Return (X, Y) of the center of cell containing provided text 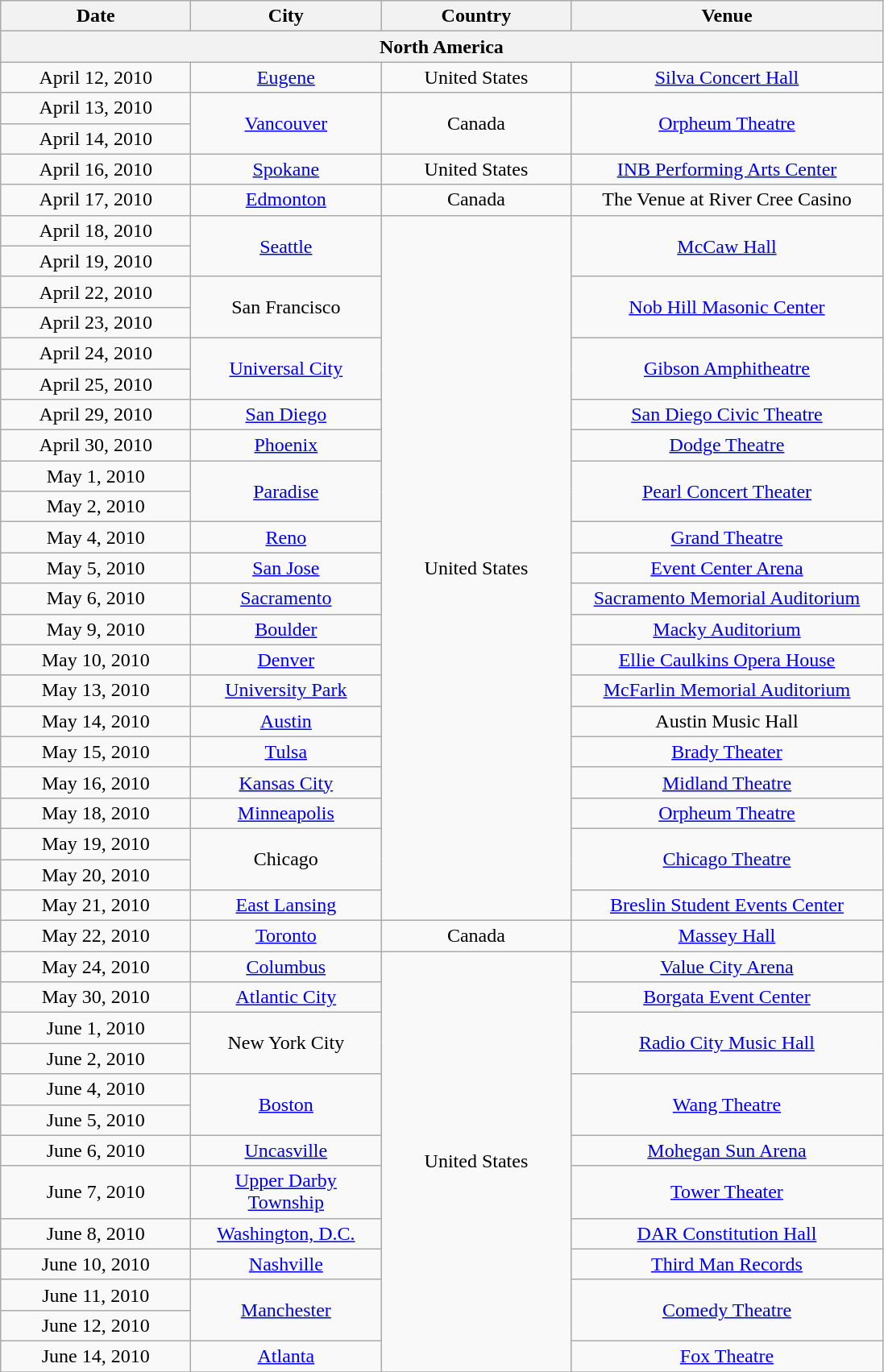
May 20, 2010 (96, 874)
Columbus (286, 967)
Dodge Theatre (727, 446)
Comedy Theatre (727, 1310)
June 7, 2010 (96, 1192)
June 2, 2010 (96, 1059)
Ellie Caulkins Opera House (727, 660)
San Jose (286, 568)
June 1, 2010 (96, 1028)
Sacramento Memorial Auditorium (727, 599)
University Park (286, 690)
Reno (286, 537)
Manchester (286, 1310)
Date (96, 16)
New York City (286, 1043)
June 4, 2010 (96, 1089)
The Venue at River Cree Casino (727, 200)
April 22, 2010 (96, 292)
Washington, D.C. (286, 1233)
Phoenix (286, 446)
May 1, 2010 (96, 476)
Breslin Student Events Center (727, 906)
June 8, 2010 (96, 1233)
April 25, 2010 (96, 384)
Silva Concert Hall (727, 77)
INB Performing Arts Center (727, 169)
Kansas City (286, 782)
May 13, 2010 (96, 690)
April 24, 2010 (96, 353)
June 6, 2010 (96, 1150)
Toronto (286, 936)
May 18, 2010 (96, 813)
Spokane (286, 169)
Massey Hall (727, 936)
April 12, 2010 (96, 77)
June 14, 2010 (96, 1356)
May 5, 2010 (96, 568)
Radio City Music Hall (727, 1043)
Uncasville (286, 1150)
May 15, 2010 (96, 752)
Brady Theater (727, 752)
May 14, 2010 (96, 721)
April 19, 2010 (96, 261)
June 11, 2010 (96, 1295)
San Francisco (286, 307)
Austin (286, 721)
Boston (286, 1105)
Mohegan Sun Arena (727, 1150)
May 19, 2010 (96, 844)
Grand Theatre (727, 537)
Sacramento (286, 599)
Atlanta (286, 1356)
East Lansing (286, 906)
Pearl Concert Theater (727, 491)
San Diego (286, 415)
April 16, 2010 (96, 169)
Venue (727, 16)
Vancouver (286, 123)
Boulder (286, 629)
Borgata Event Center (727, 997)
Tulsa (286, 752)
Value City Arena (727, 967)
DAR Constitution Hall (727, 1233)
Country (476, 16)
April 23, 2010 (96, 322)
April 18, 2010 (96, 230)
Event Center Arena (727, 568)
San Diego Civic Theatre (727, 415)
May 30, 2010 (96, 997)
June 12, 2010 (96, 1325)
May 10, 2010 (96, 660)
Eugene (286, 77)
April 29, 2010 (96, 415)
May 2, 2010 (96, 507)
Austin Music Hall (727, 721)
May 6, 2010 (96, 599)
June 10, 2010 (96, 1264)
April 13, 2010 (96, 108)
Denver (286, 660)
Tower Theater (727, 1192)
North America (442, 47)
May 22, 2010 (96, 936)
Fox Theatre (727, 1356)
Paradise (286, 491)
May 16, 2010 (96, 782)
McCaw Hall (727, 246)
Seattle (286, 246)
April 14, 2010 (96, 139)
Macky Auditorium (727, 629)
Universal City (286, 368)
Nashville (286, 1264)
May 24, 2010 (96, 967)
Chicago (286, 859)
May 4, 2010 (96, 537)
Gibson Amphitheatre (727, 368)
Third Man Records (727, 1264)
April 30, 2010 (96, 446)
Midland Theatre (727, 782)
June 5, 2010 (96, 1120)
McFarlin Memorial Auditorium (727, 690)
Upper Darby Township (286, 1192)
City (286, 16)
Wang Theatre (727, 1105)
May 9, 2010 (96, 629)
Atlantic City (286, 997)
Chicago Theatre (727, 859)
Minneapolis (286, 813)
April 17, 2010 (96, 200)
Nob Hill Masonic Center (727, 307)
Edmonton (286, 200)
May 21, 2010 (96, 906)
